Determine the [x, y] coordinate at the center of the cell enclosing the given text.  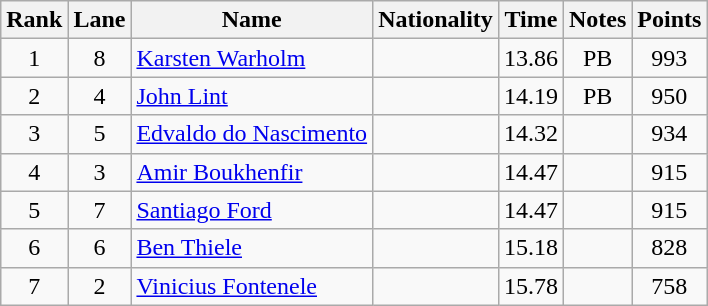
15.78 [530, 286]
15.18 [530, 248]
8 [100, 58]
Karsten Warholm [252, 58]
14.19 [530, 96]
Nationality [436, 20]
950 [670, 96]
Amir Boukhenfir [252, 172]
1 [34, 58]
758 [670, 286]
Notes [597, 20]
Name [252, 20]
993 [670, 58]
Lane [100, 20]
John Lint [252, 96]
13.86 [530, 58]
Ben Thiele [252, 248]
Edvaldo do Nascimento [252, 134]
828 [670, 248]
14.32 [530, 134]
Santiago Ford [252, 210]
934 [670, 134]
Vinicius Fontenele [252, 286]
Points [670, 20]
Time [530, 20]
Rank [34, 20]
